Capture the cell that displays the provided text and extract its (x, y) central coordinate. 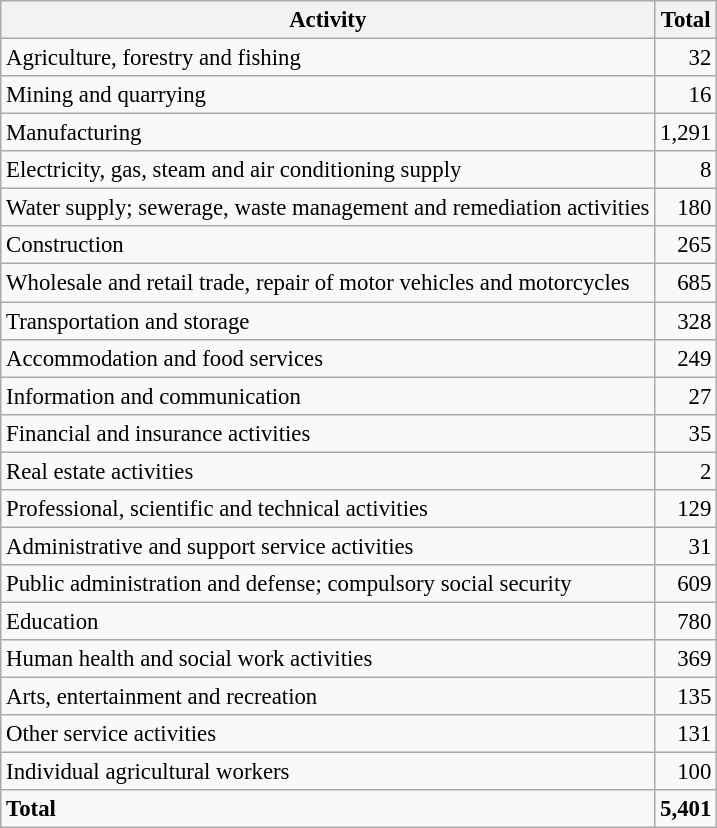
31 (686, 546)
180 (686, 208)
Arts, entertainment and recreation (328, 697)
Individual agricultural workers (328, 772)
Real estate activities (328, 471)
Agriculture, forestry and fishing (328, 58)
16 (686, 95)
Wholesale and retail trade, repair of motor vehicles and motorcycles (328, 283)
Activity (328, 20)
135 (686, 697)
35 (686, 433)
Financial and insurance activities (328, 433)
Education (328, 621)
1,291 (686, 133)
780 (686, 621)
27 (686, 396)
Transportation and storage (328, 321)
265 (686, 245)
131 (686, 734)
Electricity, gas, steam and air conditioning supply (328, 170)
Professional, scientific and technical activities (328, 509)
Manufacturing (328, 133)
Mining and quarrying (328, 95)
Water supply; sewerage, waste management and remediation activities (328, 208)
32 (686, 58)
Human health and social work activities (328, 659)
Information and communication (328, 396)
685 (686, 283)
2 (686, 471)
129 (686, 509)
609 (686, 584)
8 (686, 170)
328 (686, 321)
369 (686, 659)
Public administration and defense; compulsory social security (328, 584)
Other service activities (328, 734)
Accommodation and food services (328, 358)
Construction (328, 245)
249 (686, 358)
5,401 (686, 809)
Administrative and support service activities (328, 546)
100 (686, 772)
